Extract the [x, y] coordinate from the center of the cell holding the provided text.  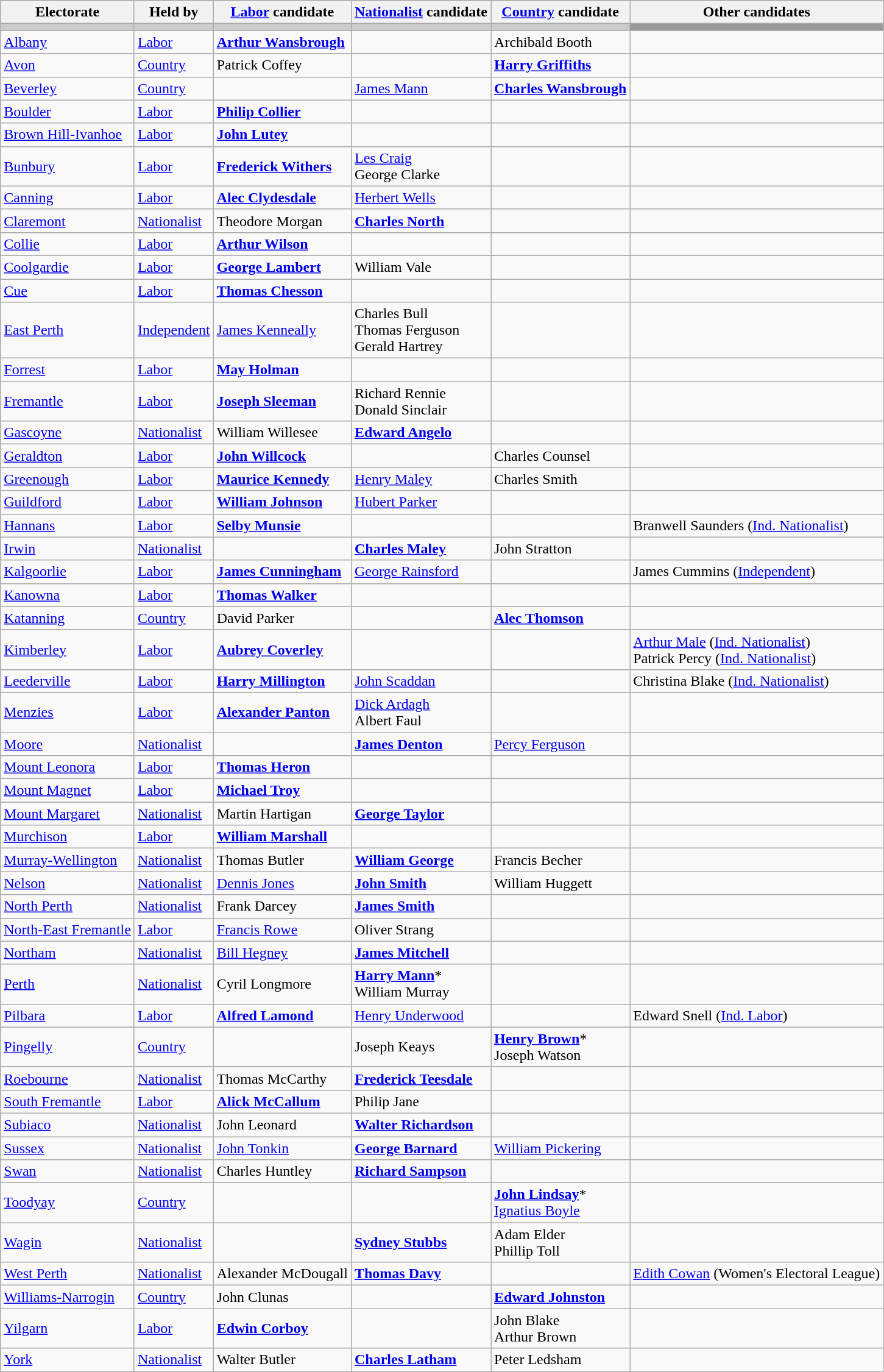
Other candidates [757, 12]
York [68, 1360]
John Tonkin [282, 1148]
Richard Sampson [420, 1171]
Edward Johnston [560, 1297]
Pingelly [68, 1047]
Arthur Wansbrough [282, 42]
John Smith [420, 883]
Philip Collier [282, 112]
Branwell Saunders (Ind. Nationalist) [757, 525]
Mount Margaret [68, 814]
South Fremantle [68, 1101]
Kimberley [68, 650]
Percy Ferguson [560, 744]
William George [420, 860]
William Marshall [282, 837]
Gascoyne [68, 433]
Fremantle [68, 401]
Walter Richardson [420, 1125]
John Lutey [282, 135]
Richard Rennie Donald Sinclair [420, 401]
James Kenneally [282, 330]
Bunbury [68, 166]
Maurice Kennedy [282, 479]
John Willcock [282, 456]
West Perth [68, 1274]
Cue [68, 291]
Joseph Sleeman [282, 401]
Peter Ledsham [560, 1360]
Mount Magnet [68, 791]
George Taylor [420, 814]
Menzies [68, 712]
William Johnson [282, 502]
Thomas Heron [282, 767]
Dick Ardagh Albert Faul [420, 712]
Archibald Booth [560, 42]
Michael Troy [282, 791]
Thomas McCarthy [282, 1078]
Williams-Narrogin [68, 1297]
Adam Elder Phillip Toll [560, 1242]
Charles North [420, 221]
Held by [174, 12]
George Barnard [420, 1148]
Nationalist candidate [420, 12]
Edwin Corboy [282, 1329]
Charles Huntley [282, 1171]
William Vale [420, 267]
James Cummins (Independent) [757, 572]
Theodore Morgan [282, 221]
Patrick Coffey [282, 65]
Bill Hegney [282, 953]
Subiaco [68, 1125]
Forrest [68, 370]
Murray-Wellington [68, 860]
Independent [174, 330]
Guildford [68, 502]
Henry Maley [420, 479]
Herbert Wells [420, 197]
William Pickering [560, 1148]
John Stratton [560, 549]
Electorate [68, 12]
Walter Butler [282, 1360]
Alick McCallum [282, 1101]
Moore [68, 744]
Charles Counsel [560, 456]
Edith Cowan (Women's Electoral League) [757, 1274]
Charles Latham [420, 1360]
Wagin [68, 1242]
Thomas Davy [420, 1274]
Albany [68, 42]
Philip Jane [420, 1101]
Les Craig George Clarke [420, 166]
Francis Becher [560, 860]
Charles Wansbrough [560, 88]
Katanning [68, 618]
James Denton [420, 744]
Hannans [68, 525]
Alexander McDougall [282, 1274]
John Blake Arthur Brown [560, 1329]
Henry Underwood [420, 1015]
David Parker [282, 618]
James Mann [420, 88]
Kalgoorlie [68, 572]
Irwin [68, 549]
Charles Maley [420, 549]
Collie [68, 244]
Francis Rowe [282, 929]
John Leonard [282, 1125]
East Perth [68, 330]
Swan [68, 1171]
Roebourne [68, 1078]
Coolgardie [68, 267]
Perth [68, 984]
Avon [68, 65]
Claremont [68, 221]
Edward Snell (Ind. Labor) [757, 1015]
Hubert Parker [420, 502]
William Huggett [560, 883]
Frederick Withers [282, 166]
Country candidate [560, 12]
Arthur Male (Ind. Nationalist) Patrick Percy (Ind. Nationalist) [757, 650]
Frank Darcey [282, 906]
Harry Mann* William Murray [420, 984]
Charles Bull Thomas Ferguson Gerald Hartrey [420, 330]
Labor candidate [282, 12]
Brown Hill-Ivanhoe [68, 135]
Alec Thomson [560, 618]
Frederick Teesdale [420, 1078]
Dennis Jones [282, 883]
Martin Hartigan [282, 814]
Murchison [68, 837]
Alec Clydesdale [282, 197]
Beverley [68, 88]
May Holman [282, 370]
William Willesee [282, 433]
James Cunningham [282, 572]
George Rainsford [420, 572]
Canning [68, 197]
George Lambert [282, 267]
Toodyay [68, 1203]
Geraldton [68, 456]
Alexander Panton [282, 712]
Pilbara [68, 1015]
John Lindsay* Ignatius Boyle [560, 1203]
Northam [68, 953]
Sussex [68, 1148]
Leederville [68, 681]
Boulder [68, 112]
Harry Griffiths [560, 65]
Greenough [68, 479]
John Scaddan [420, 681]
Joseph Keays [420, 1047]
Thomas Walker [282, 595]
Harry Millington [282, 681]
Henry Brown* Joseph Watson [560, 1047]
James Smith [420, 906]
Cyril Longmore [282, 984]
James Mitchell [420, 953]
Yilgarn [68, 1329]
Selby Munsie [282, 525]
Thomas Butler [282, 860]
Mount Leonora [68, 767]
Charles Smith [560, 479]
Sydney Stubbs [420, 1242]
Christina Blake (Ind. Nationalist) [757, 681]
North Perth [68, 906]
North-East Fremantle [68, 929]
Alfred Lamond [282, 1015]
Nelson [68, 883]
Arthur Wilson [282, 244]
Kanowna [68, 595]
John Clunas [282, 1297]
Oliver Strang [420, 929]
Thomas Chesson [282, 291]
Aubrey Coverley [282, 650]
Edward Angelo [420, 433]
